Return the [X, Y] coordinate for the center point of the cell that contains the specified text.  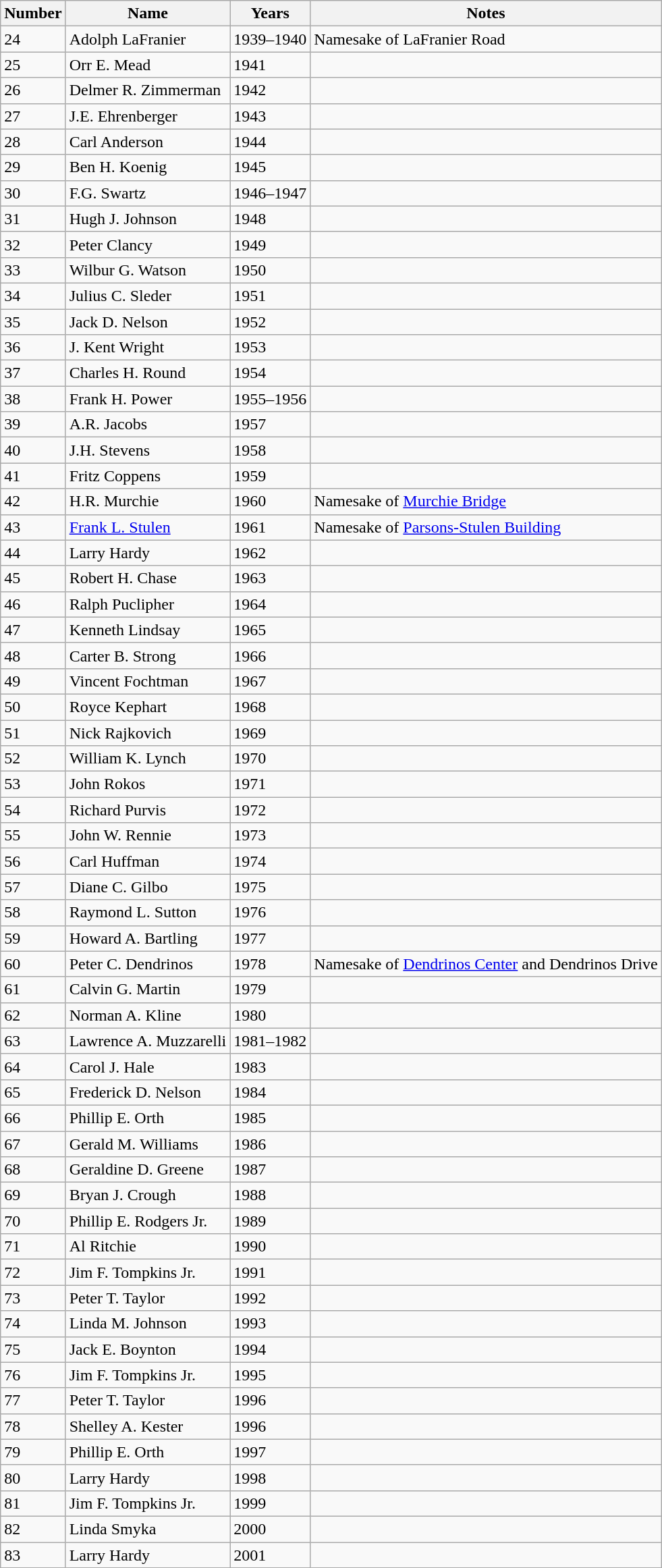
1957 [270, 425]
52 [33, 759]
24 [33, 39]
Delmer R. Zimmerman [148, 90]
1997 [270, 1452]
1984 [270, 1092]
1981–1982 [270, 1041]
1960 [270, 502]
26 [33, 90]
1955–1956 [270, 399]
J. Kent Wright [148, 348]
1961 [270, 527]
1994 [270, 1349]
1953 [270, 348]
1948 [270, 219]
42 [33, 502]
31 [33, 219]
Namesake of Dendrinos Center and Dendrinos Drive [486, 964]
74 [33, 1324]
39 [33, 425]
1977 [270, 938]
71 [33, 1247]
33 [33, 270]
61 [33, 990]
1949 [270, 244]
Namesake of LaFranier Road [486, 39]
1998 [270, 1478]
1967 [270, 681]
1965 [270, 630]
1986 [270, 1144]
Orr E. Mead [148, 65]
Peter Clancy [148, 244]
36 [33, 348]
Lawrence A. Muzzarelli [148, 1041]
1964 [270, 604]
Howard A. Bartling [148, 938]
Charles H. Round [148, 373]
1950 [270, 270]
66 [33, 1118]
Robert H. Chase [148, 578]
Julius C. Sleder [148, 296]
25 [33, 65]
Gerald M. Williams [148, 1144]
John W. Rennie [148, 836]
46 [33, 604]
27 [33, 116]
1988 [270, 1195]
28 [33, 142]
1942 [270, 90]
Linda Smyka [148, 1529]
32 [33, 244]
A.R. Jacobs [148, 425]
43 [33, 527]
1951 [270, 296]
51 [33, 732]
78 [33, 1426]
Frederick D. Nelson [148, 1092]
Carol J. Hale [148, 1066]
80 [33, 1478]
65 [33, 1092]
1946–1947 [270, 193]
Ben H. Koenig [148, 167]
1974 [270, 861]
Geraldine D. Greene [148, 1170]
35 [33, 322]
59 [33, 938]
John Rokos [148, 784]
Phillip E. Rodgers Jr. [148, 1221]
1943 [270, 116]
Namesake of Parsons-Stulen Building [486, 527]
Frank H. Power [148, 399]
Vincent Fochtman [148, 681]
Raymond L. Sutton [148, 913]
60 [33, 964]
40 [33, 450]
Jack E. Boynton [148, 1349]
47 [33, 630]
75 [33, 1349]
79 [33, 1452]
81 [33, 1503]
Number [33, 13]
Shelley A. Kester [148, 1426]
Wilbur G. Watson [148, 270]
1991 [270, 1272]
Norman A. Kline [148, 1015]
Adolph LaFranier [148, 39]
1966 [270, 655]
1980 [270, 1015]
1978 [270, 964]
1970 [270, 759]
53 [33, 784]
H.R. Murchie [148, 502]
William K. Lynch [148, 759]
Linda M. Johnson [148, 1324]
Years [270, 13]
Diane C. Gilbo [148, 887]
Namesake of Murchie Bridge [486, 502]
1973 [270, 836]
64 [33, 1066]
83 [33, 1555]
1939–1940 [270, 39]
38 [33, 399]
1976 [270, 913]
Bryan J. Crough [148, 1195]
1945 [270, 167]
J.H. Stevens [148, 450]
1954 [270, 373]
49 [33, 681]
73 [33, 1298]
Fritz Coppens [148, 476]
48 [33, 655]
1975 [270, 887]
76 [33, 1375]
Kenneth Lindsay [148, 630]
57 [33, 887]
1969 [270, 732]
50 [33, 707]
Hugh J. Johnson [148, 219]
82 [33, 1529]
72 [33, 1272]
55 [33, 836]
Calvin G. Martin [148, 990]
Jack D. Nelson [148, 322]
69 [33, 1195]
Al Ritchie [148, 1247]
Carter B. Strong [148, 655]
1941 [270, 65]
44 [33, 553]
63 [33, 1041]
Nick Rajkovich [148, 732]
1983 [270, 1066]
F.G. Swartz [148, 193]
Notes [486, 13]
1993 [270, 1324]
Royce Kephart [148, 707]
1958 [270, 450]
Name [148, 13]
1972 [270, 810]
58 [33, 913]
45 [33, 578]
34 [33, 296]
62 [33, 1015]
56 [33, 861]
1985 [270, 1118]
30 [33, 193]
54 [33, 810]
29 [33, 167]
67 [33, 1144]
1987 [270, 1170]
2001 [270, 1555]
1999 [270, 1503]
J.E. Ehrenberger [148, 116]
1959 [270, 476]
1952 [270, 322]
37 [33, 373]
1989 [270, 1221]
Ralph Puclipher [148, 604]
Peter C. Dendrinos [148, 964]
1992 [270, 1298]
Richard Purvis [148, 810]
68 [33, 1170]
1990 [270, 1247]
1971 [270, 784]
2000 [270, 1529]
Carl Anderson [148, 142]
41 [33, 476]
Frank L. Stulen [148, 527]
1963 [270, 578]
1979 [270, 990]
77 [33, 1401]
1962 [270, 553]
1968 [270, 707]
1995 [270, 1375]
70 [33, 1221]
Carl Huffman [148, 861]
1944 [270, 142]
